Capture the cell that displays the provided text and extract its [X, Y] central coordinate. 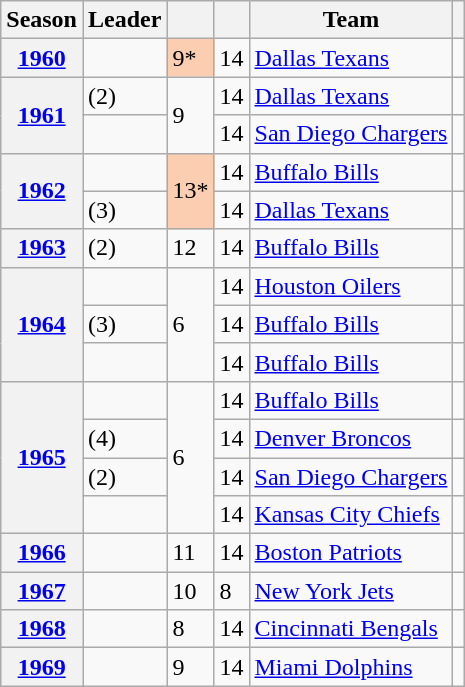
1960 [42, 58]
1965 [42, 457]
1967 [42, 591]
1964 [42, 324]
1969 [42, 667]
Denver Broncos [351, 438]
Miami Dolphins [351, 667]
1968 [42, 629]
1961 [42, 115]
Team [351, 20]
Boston Patriots [351, 553]
10 [190, 591]
1966 [42, 553]
13* [190, 191]
Leader [124, 20]
Houston Oilers [351, 286]
(4) [124, 438]
1963 [42, 248]
12 [190, 248]
9* [190, 58]
Season [42, 20]
1962 [42, 191]
Cincinnati Bengals [351, 629]
11 [190, 553]
New York Jets [351, 591]
Kansas City Chiefs [351, 515]
